Capture the cell that displays the provided text and extract its (x, y) central coordinate. 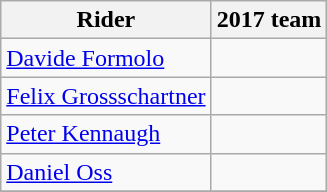
Rider (106, 20)
Daniel Oss (106, 172)
Felix Grossschartner (106, 96)
Peter Kennaugh (106, 134)
2017 team (269, 20)
Davide Formolo (106, 58)
